Return the (x, y) coordinate for the center point of the cell that contains the specified text.  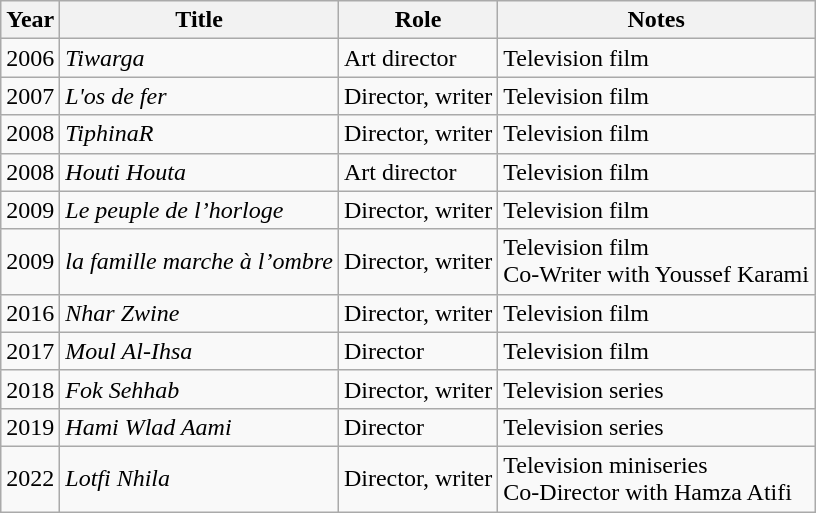
Nhar Zwine (200, 313)
Year (30, 20)
2022 (30, 478)
Fok Sehhab (200, 389)
2016 (30, 313)
Houti Houta (200, 172)
Hami Wlad Aami (200, 427)
L'os de fer (200, 96)
Moul Al-Ihsa (200, 351)
2018 (30, 389)
TiphinaR (200, 134)
Lotfi Nhila (200, 478)
Title (200, 20)
Role (418, 20)
Notes (656, 20)
2019 (30, 427)
2007 (30, 96)
2006 (30, 58)
Tiwarga (200, 58)
Le peuple de l’horloge (200, 210)
la famille marche à l’ombre (200, 262)
2017 (30, 351)
Television miniseriesCo-Director with Hamza Atifi (656, 478)
Television filmCo-Writer with Youssef Karami (656, 262)
